From the cell containing the given text, extract its center point as [x, y] coordinate. 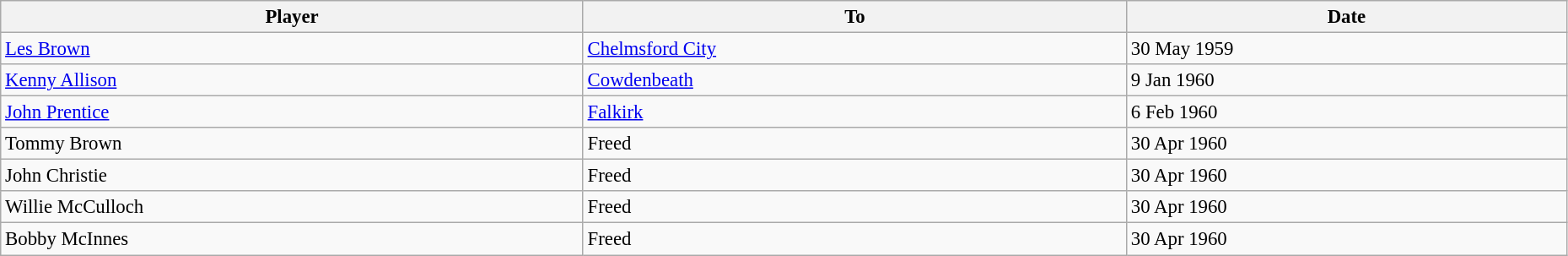
Kenny Allison [292, 80]
Chelmsford City [854, 49]
Cowdenbeath [854, 80]
30 May 1959 [1347, 49]
6 Feb 1960 [1347, 112]
Les Brown [292, 49]
Willie McCulloch [292, 207]
9 Jan 1960 [1347, 80]
Bobby McInnes [292, 239]
Date [1347, 17]
To [854, 17]
Player [292, 17]
John Prentice [292, 112]
Tommy Brown [292, 144]
John Christie [292, 176]
Falkirk [854, 112]
